Determine the (x, y) coordinate at the center of the cell enclosing the given text.  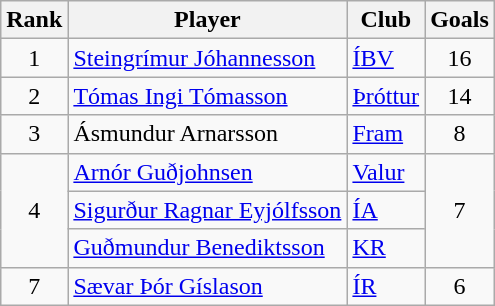
Sigurður Ragnar Eyjólfsson (208, 210)
ÍBV (386, 58)
Player (208, 20)
16 (460, 58)
Valur (386, 172)
Guðmundur Benediktsson (208, 248)
Steingrímur Jóhannesson (208, 58)
Þróttur (386, 96)
Ásmundur Arnarsson (208, 134)
Tómas Ingi Tómasson (208, 96)
6 (460, 286)
Sævar Þór Gíslason (208, 286)
14 (460, 96)
KR (386, 248)
Goals (460, 20)
Rank (34, 20)
Arnór Guðjohnsen (208, 172)
Club (386, 20)
ÍR (386, 286)
ÍA (386, 210)
1 (34, 58)
3 (34, 134)
2 (34, 96)
8 (460, 134)
4 (34, 210)
Fram (386, 134)
